Provide the [x, y] coordinate of the cell's center where the given text is located.  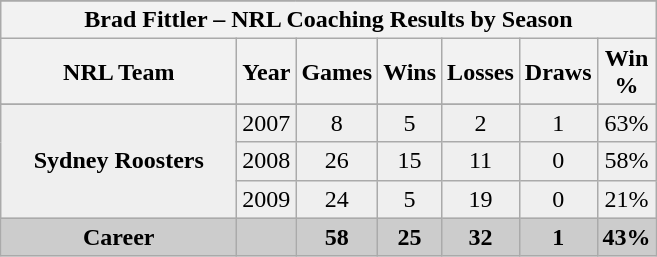
25 [410, 237]
Sydney Roosters [119, 161]
2008 [266, 161]
2009 [266, 199]
58 [337, 237]
26 [337, 161]
2007 [266, 123]
Year [266, 72]
11 [481, 161]
Career [119, 237]
43% [626, 237]
24 [337, 199]
32 [481, 237]
Wins [410, 72]
19 [481, 199]
Brad Fittler – NRL Coaching Results by Season [328, 20]
2 [481, 123]
8 [337, 123]
21% [626, 199]
58% [626, 161]
63% [626, 123]
15 [410, 161]
Games [337, 72]
NRL Team [119, 72]
Losses [481, 72]
Draws [558, 72]
Win % [626, 72]
